Return [x, y] of the center of cell containing provided text 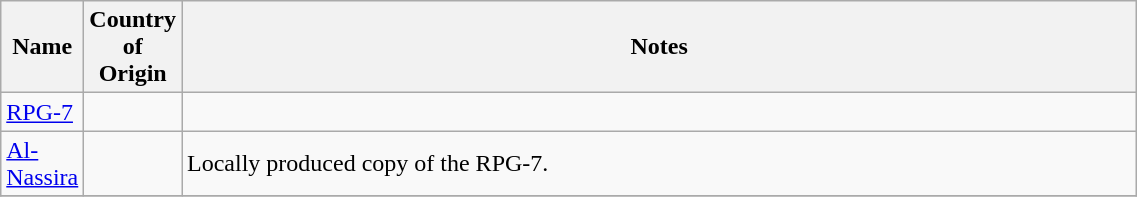
Name [42, 47]
Locally produced copy of the RPG-7. [660, 164]
Notes [660, 47]
Country of Origin [133, 47]
Al-Nassira [42, 164]
RPG-7 [42, 112]
